Return (X, Y) of the center of cell containing provided text 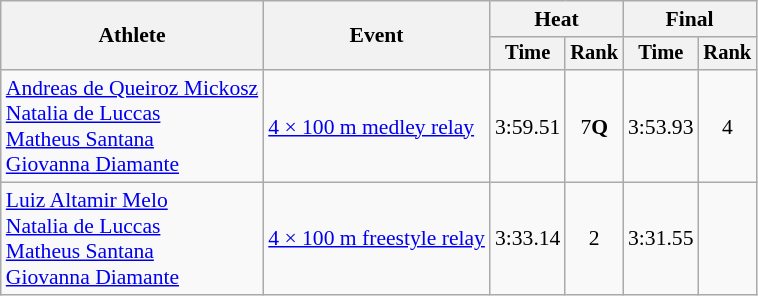
Final (690, 19)
3:33.14 (528, 239)
4 × 100 m freestyle relay (376, 239)
Andreas de Queiroz MickoszNatalia de LuccasMatheus SantanaGiovanna Diamante (132, 126)
Athlete (132, 36)
7Q (594, 126)
3:53.93 (660, 126)
3:59.51 (528, 126)
4 × 100 m medley relay (376, 126)
2 (594, 239)
Event (376, 36)
4 (728, 126)
Luiz Altamir MeloNatalia de LuccasMatheus SantanaGiovanna Diamante (132, 239)
Heat (556, 19)
3:31.55 (660, 239)
